Extract the (X, Y) coordinate from the center of the cell holding the provided text.  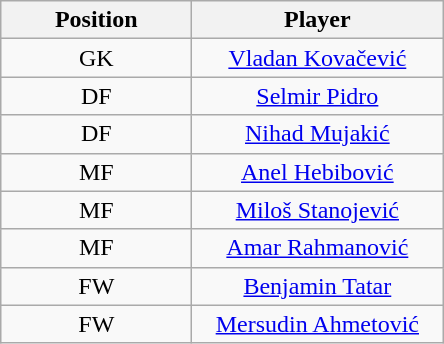
Nihad Mujakić (318, 134)
Mersudin Ahmetović (318, 324)
Selmir Pidro (318, 96)
Miloš Stanojević (318, 210)
Player (318, 20)
Anel Hebibović (318, 172)
GK (96, 58)
Benjamin Tatar (318, 286)
Amar Rahmanović (318, 248)
Vladan Kovačević (318, 58)
Position (96, 20)
